Find where the given text appears and provide that cell's center as [x, y] coordinate. 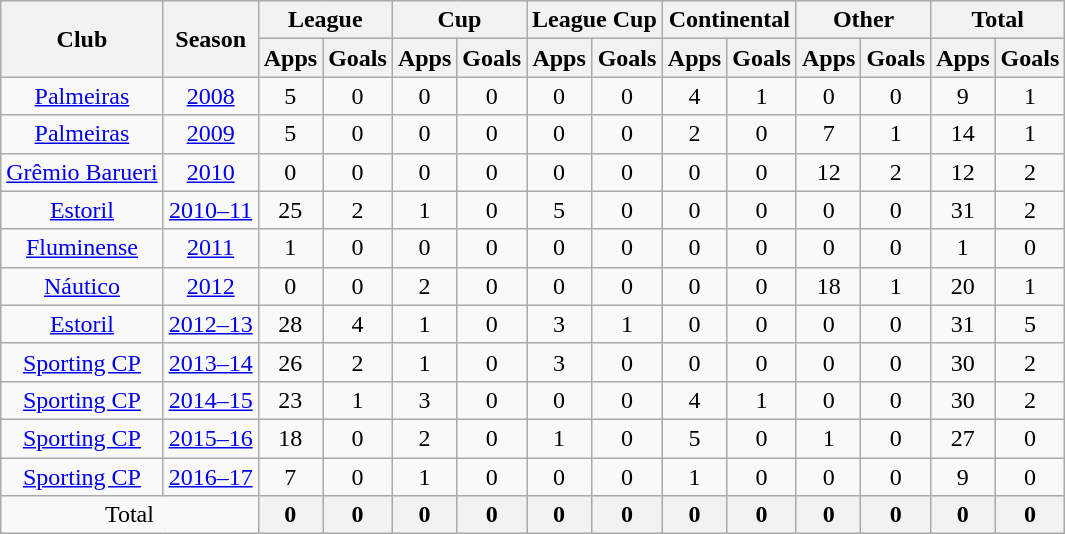
Náutico [82, 286]
26 [290, 362]
2015–16 [210, 438]
Cup [459, 20]
2008 [210, 96]
2012–13 [210, 324]
2016–17 [210, 477]
League [325, 20]
27 [963, 438]
2012 [210, 286]
Other [863, 20]
23 [290, 400]
14 [963, 134]
2011 [210, 248]
2014–15 [210, 400]
2013–14 [210, 362]
2010–11 [210, 210]
2010 [210, 172]
Continental [729, 20]
Season [210, 39]
Fluminense [82, 248]
Grêmio Barueri [82, 172]
2009 [210, 134]
League Cup [595, 20]
Club [82, 39]
28 [290, 324]
25 [290, 210]
20 [963, 286]
